Output the (X, Y) coordinate of the center of the cell containing the given text.  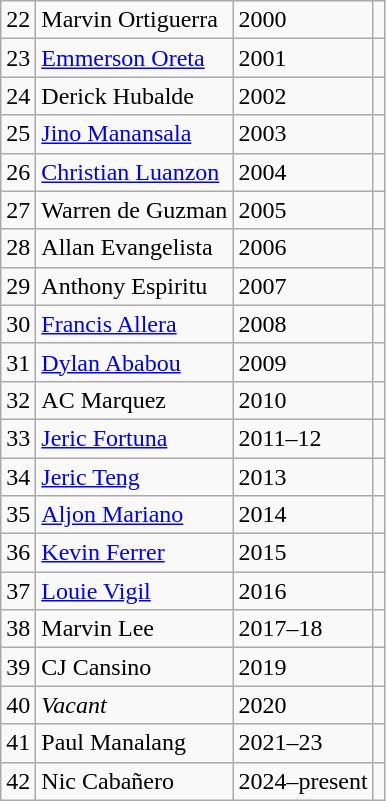
Allan Evangelista (134, 248)
2011–12 (303, 438)
38 (18, 629)
Anthony Espiritu (134, 286)
Nic Cabañero (134, 781)
Jeric Teng (134, 477)
2015 (303, 553)
AC Marquez (134, 400)
Emmerson Oreta (134, 58)
2006 (303, 248)
30 (18, 324)
2010 (303, 400)
Paul Manalang (134, 743)
2001 (303, 58)
Francis Allera (134, 324)
2017–18 (303, 629)
2016 (303, 591)
33 (18, 438)
32 (18, 400)
2004 (303, 172)
39 (18, 667)
2019 (303, 667)
37 (18, 591)
2009 (303, 362)
22 (18, 20)
2002 (303, 96)
2013 (303, 477)
Christian Luanzon (134, 172)
Louie Vigil (134, 591)
40 (18, 705)
24 (18, 96)
Marvin Ortiguerra (134, 20)
42 (18, 781)
28 (18, 248)
2020 (303, 705)
2005 (303, 210)
2007 (303, 286)
2000 (303, 20)
Kevin Ferrer (134, 553)
26 (18, 172)
31 (18, 362)
Vacant (134, 705)
27 (18, 210)
2003 (303, 134)
29 (18, 286)
35 (18, 515)
34 (18, 477)
CJ Cansino (134, 667)
Warren de Guzman (134, 210)
Jino Manansala (134, 134)
Aljon Mariano (134, 515)
2021–23 (303, 743)
25 (18, 134)
Derick Hubalde (134, 96)
Jeric Fortuna (134, 438)
Marvin Lee (134, 629)
2024–present (303, 781)
2008 (303, 324)
41 (18, 743)
36 (18, 553)
23 (18, 58)
Dylan Ababou (134, 362)
2014 (303, 515)
